Output the [x, y] coordinate of the center of the cell containing the given text.  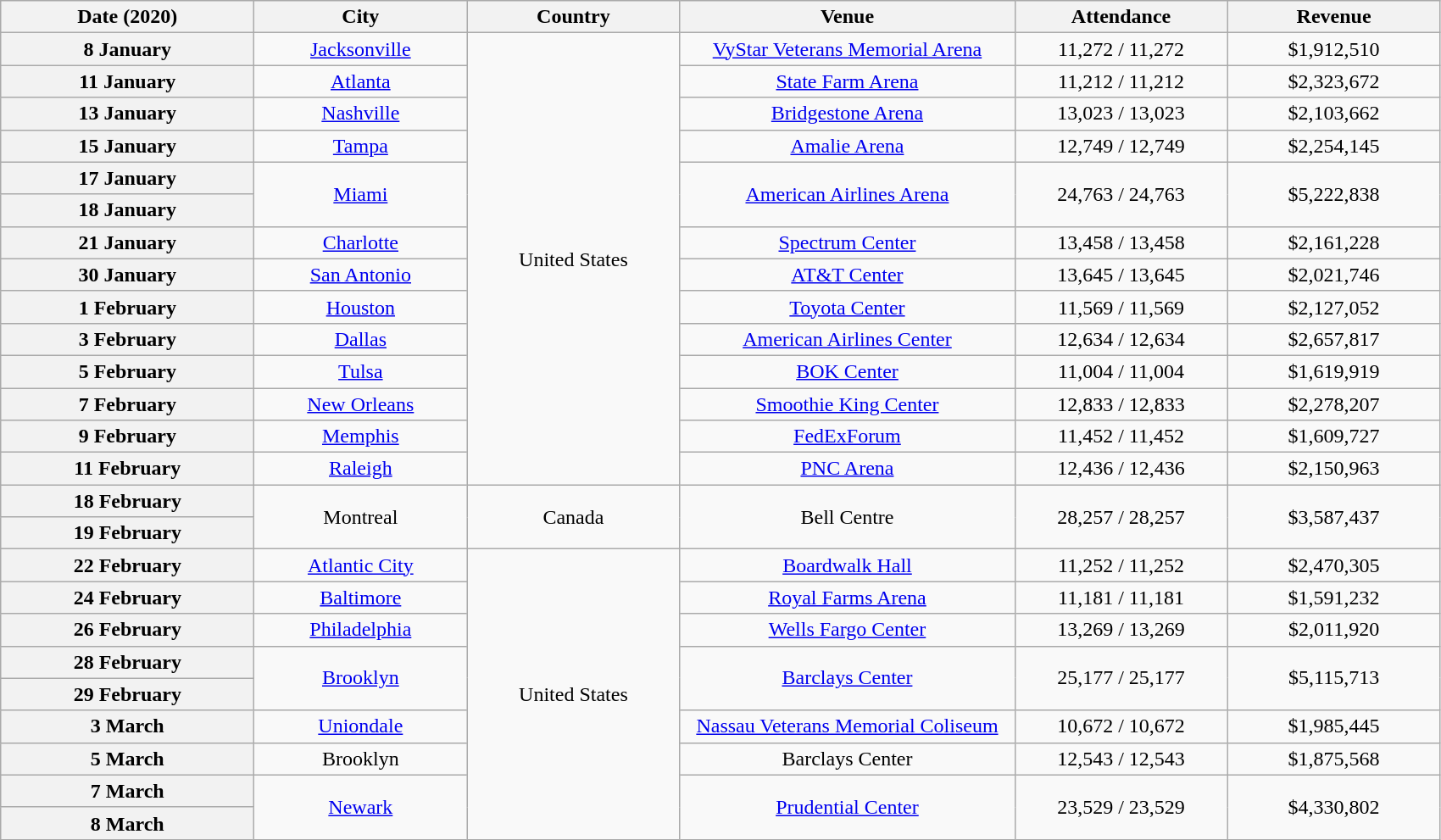
11,004 / 11,004 [1121, 371]
11 February [127, 469]
12,749 / 12,749 [1121, 146]
11,569 / 11,569 [1121, 307]
Boardwalk Hall [848, 565]
12,436 / 12,436 [1121, 469]
Spectrum Center [848, 242]
$2,161,228 [1334, 242]
8 March [127, 823]
$4,330,802 [1334, 807]
$1,985,445 [1334, 726]
18 February [127, 501]
10,672 / 10,672 [1121, 726]
State Farm Arena [848, 81]
Bell Centre [848, 517]
$2,021,746 [1334, 275]
7 March [127, 791]
Revenue [1334, 17]
11 January [127, 81]
5 February [127, 371]
Memphis [361, 437]
Uniondale [361, 726]
3 March [127, 726]
18 January [127, 210]
29 February [127, 694]
Country [573, 17]
$5,115,713 [1334, 678]
12,543 / 12,543 [1121, 759]
Amalie Arena [848, 146]
12,833 / 12,833 [1121, 404]
5 March [127, 759]
Wells Fargo Center [848, 630]
Philadelphia [361, 630]
Canada [573, 517]
Raleigh [361, 469]
Bridgestone Arena [848, 114]
17 January [127, 178]
15 January [127, 146]
Montreal [361, 517]
3 February [127, 339]
26 February [127, 630]
Venue [848, 17]
30 January [127, 275]
13,458 / 13,458 [1121, 242]
$1,912,510 [1334, 49]
American Airlines Arena [848, 194]
Royal Farms Arena [848, 598]
Atlanta [361, 81]
$2,127,052 [1334, 307]
AT&T Center [848, 275]
24,763 / 24,763 [1121, 194]
Charlotte [361, 242]
9 February [127, 437]
City [361, 17]
1 February [127, 307]
$3,587,437 [1334, 517]
11,181 / 11,181 [1121, 598]
Prudential Center [848, 807]
$1,619,919 [1334, 371]
19 February [127, 533]
13,645 / 13,645 [1121, 275]
21 January [127, 242]
25,177 / 25,177 [1121, 678]
22 February [127, 565]
American Airlines Center [848, 339]
28,257 / 28,257 [1121, 517]
$5,222,838 [1334, 194]
Nassau Veterans Memorial Coliseum [848, 726]
$2,470,305 [1334, 565]
Attendance [1121, 17]
Tulsa [361, 371]
$1,609,727 [1334, 437]
Toyota Center [848, 307]
San Antonio [361, 275]
11,212 / 11,212 [1121, 81]
Newark [361, 807]
7 February [127, 404]
VyStar Veterans Memorial Arena [848, 49]
13,023 / 13,023 [1121, 114]
PNC Arena [848, 469]
New Orleans [361, 404]
$2,103,662 [1334, 114]
$2,323,672 [1334, 81]
Smoothie King Center [848, 404]
$2,150,963 [1334, 469]
FedExForum [848, 437]
Jacksonville [361, 49]
$2,254,145 [1334, 146]
Houston [361, 307]
$1,875,568 [1334, 759]
$2,278,207 [1334, 404]
Date (2020) [127, 17]
$2,657,817 [1334, 339]
11,272 / 11,272 [1121, 49]
BOK Center [848, 371]
Tampa [361, 146]
11,252 / 11,252 [1121, 565]
$2,011,920 [1334, 630]
Baltimore [361, 598]
28 February [127, 662]
Miami [361, 194]
12,634 / 12,634 [1121, 339]
24 February [127, 598]
23,529 / 23,529 [1121, 807]
13 January [127, 114]
Nashville [361, 114]
Dallas [361, 339]
13,269 / 13,269 [1121, 630]
8 January [127, 49]
11,452 / 11,452 [1121, 437]
Atlantic City [361, 565]
$1,591,232 [1334, 598]
